Find where the given text appears and provide that cell's center as (X, Y) coordinate. 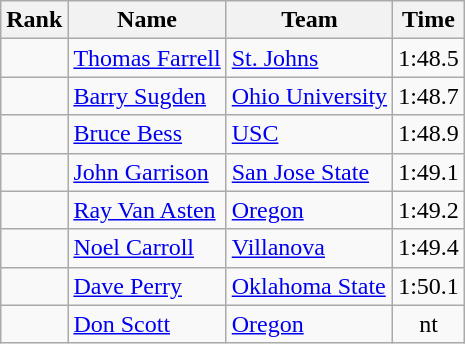
Ohio University (309, 96)
Team (309, 20)
Name (147, 20)
1:49.1 (429, 172)
1:49.4 (429, 248)
Noel Carroll (147, 248)
Ray Van Asten (147, 210)
San Jose State (309, 172)
1:48.5 (429, 58)
Don Scott (147, 324)
USC (309, 134)
Oklahoma State (309, 286)
John Garrison (147, 172)
St. Johns (309, 58)
Thomas Farrell (147, 58)
Barry Sugden (147, 96)
Villanova (309, 248)
1:48.9 (429, 134)
Rank (34, 20)
1:49.2 (429, 210)
1:48.7 (429, 96)
Dave Perry (147, 286)
Bruce Bess (147, 134)
nt (429, 324)
Time (429, 20)
1:50.1 (429, 286)
